Search for the cell housing the specified text and yield its (x, y) center coordinate. 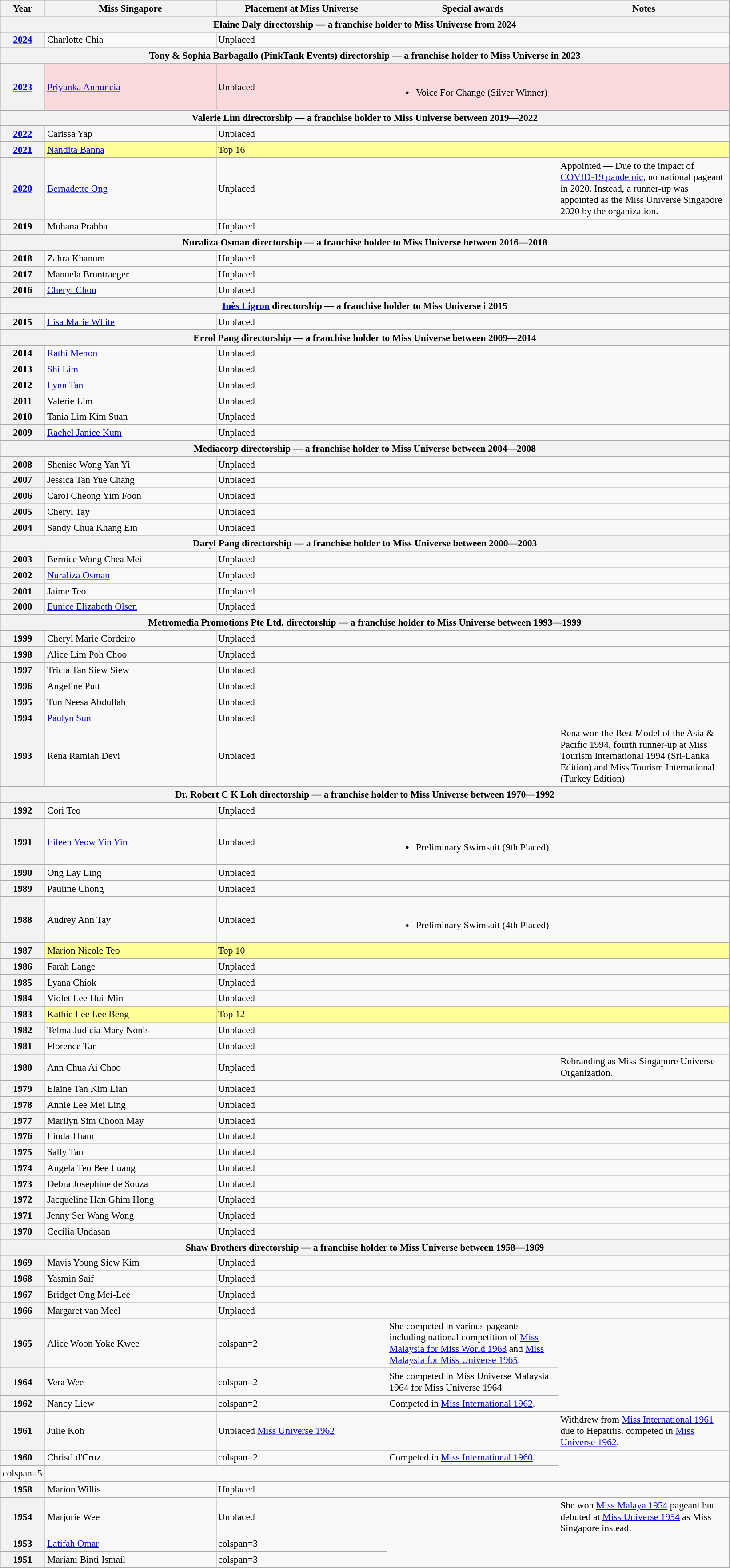
Bridget Ong Mei-Lee (131, 1295)
1999 (23, 639)
Tun Neesa Abdullah (131, 702)
Audrey Ann Tay (131, 920)
Lynn Tan (131, 385)
Zahra Khanum (131, 259)
1990 (23, 873)
Rena Ramiah Devi (131, 756)
Mariani Binti Ismail (131, 1560)
Preliminary Swimsuit (9th Placed) (473, 842)
Angeline Putt (131, 686)
Vera Wee (131, 1382)
2000 (23, 607)
1991 (23, 842)
Shi Lim (131, 369)
2013 (23, 369)
Voice For Change (Silver Winner) (473, 87)
Eunice Elizabeth Olsen (131, 607)
2015 (23, 322)
1975 (23, 1152)
Farah Lange (131, 967)
Julie Koh (131, 1431)
2017 (23, 274)
1995 (23, 702)
Top 10 (301, 951)
Lisa Marie White (131, 322)
1970 (23, 1231)
2001 (23, 591)
Elaine Daly directorship — a franchise holder to Miss Universe from 2024 (365, 24)
Carissa Yap (131, 134)
Special awards (473, 8)
1972 (23, 1200)
Alice Woon Yoke Kwee (131, 1343)
Mohana Prabha (131, 227)
Yasmin Saif (131, 1279)
1976 (23, 1137)
Year (23, 8)
1953 (23, 1544)
Top 16 (301, 150)
Manuela Bruntraeger (131, 274)
1962 (23, 1404)
Withdrew from Miss International 1961 due to Hepatitis. competed in Miss Universe 1962. (643, 1431)
Nuraliza Osman directorship — a franchise holder to Miss Universe between 2016―2018 (365, 243)
1977 (23, 1121)
1961 (23, 1431)
2018 (23, 259)
1958 (23, 1490)
Cecilia Undasan (131, 1231)
Rathi Menon (131, 353)
Pauline Chong (131, 889)
Ann Chua Ai Choo (131, 1068)
1968 (23, 1279)
Jacqueline Han Ghim Hong (131, 1200)
Unplaced Miss Universe 1962 (301, 1431)
Shaw Brothers directorship — a franchise holder to Miss Universe between 1958―1969 (365, 1247)
2014 (23, 353)
Tania Lim Kim Suan (131, 417)
Tony & Sophia Barbagallo (PinkTank Events) directorship — a franchise holder to Miss Universe in 2023 (365, 56)
1992 (23, 811)
Telma Judicia Mary Nonis (131, 1030)
Jessica Tan Yue Chang (131, 480)
2009 (23, 433)
Nancy Liew (131, 1404)
2016 (23, 290)
Marion Willis (131, 1490)
2002 (23, 575)
Cheryl Marie Cordeiro (131, 639)
Paulyn Sun (131, 718)
Alice Lim Poh Choo (131, 654)
2022 (23, 134)
1973 (23, 1184)
1987 (23, 951)
1966 (23, 1311)
1964 (23, 1382)
1985 (23, 983)
Shenise Wong Yan Yi (131, 465)
Jaime Teo (131, 591)
Competed in Miss International 1962. (473, 1404)
Mediacorp directorship — a franchise holder to Miss Universe between 2004―2008 (365, 449)
1982 (23, 1030)
1971 (23, 1216)
Cori Teo (131, 811)
Cheryl Tay (131, 512)
Sally Tan (131, 1152)
1954 (23, 1517)
2011 (23, 401)
2021 (23, 150)
Annie Lee Mei Ling (131, 1105)
Dr. Robert C K Loh directorship — a franchise holder to Miss Universe between 1970―1992 (365, 795)
Metromedia Promotions Pte Ltd. directorship — a franchise holder to Miss Universe between 1993―1999 (365, 623)
colspan=5 (23, 1474)
1981 (23, 1046)
1988 (23, 920)
Margaret van Meel (131, 1311)
Cheryl Chou (131, 290)
Errol Pang directorship — a franchise holder to Miss Universe between 2009―2014 (365, 338)
Daryl Pang directorship — a franchise holder to Miss Universe between 2000―2003 (365, 544)
1960 (23, 1458)
Marilyn Sim Choon May (131, 1121)
Charlotte Chia (131, 40)
Rachel Janice Kum (131, 433)
Marjorie Wee (131, 1517)
Kathie Lee Lee Beng (131, 1015)
Elaine Tan Kim Lian (131, 1089)
2023 (23, 87)
Miss Singapore (131, 8)
Angela Teo Bee Luang (131, 1168)
Preliminary Swimsuit (4th Placed) (473, 920)
1980 (23, 1068)
1969 (23, 1263)
1997 (23, 670)
Priyanka Annuncia (131, 87)
Christl d'Cruz (131, 1458)
1986 (23, 967)
2004 (23, 528)
1974 (23, 1168)
1967 (23, 1295)
Nuraliza Osman (131, 575)
Inès Ligron directorship — a franchise holder to Miss Universe i 2015 (365, 306)
Jenny Ser Wang Wong (131, 1216)
Latifah Omar (131, 1544)
2008 (23, 465)
Violet Lee Hui-Min (131, 999)
Rebranding as Miss Singapore Universe Organization. (643, 1068)
2005 (23, 512)
1979 (23, 1089)
Sandy Chua Khang Ein (131, 528)
Competed in Miss International 1960. (473, 1458)
2006 (23, 496)
2020 (23, 188)
1951 (23, 1560)
2024 (23, 40)
1989 (23, 889)
Bernadette Ong (131, 188)
1996 (23, 686)
1984 (23, 999)
Ong Lay Ling (131, 873)
Bernice Wong Chea Mei (131, 560)
She competed in Miss Universe Malaysia 1964 for Miss Universe 1964. (473, 1382)
2019 (23, 227)
2003 (23, 560)
Nandita Banna (131, 150)
1965 (23, 1343)
Notes (643, 8)
Placement at Miss Universe (301, 8)
1998 (23, 654)
She won Miss Malaya 1954 pageant but debuted at Miss Universe 1954 as Miss Singapore instead. (643, 1517)
1993 (23, 756)
Marion Nicole Teo (131, 951)
1978 (23, 1105)
Debra Josephine de Souza (131, 1184)
Top 12 (301, 1015)
Mavis Young Siew Kim (131, 1263)
Carol Cheong Yim Foon (131, 496)
Valerie Lim (131, 401)
Tricia Tan Siew Siew (131, 670)
Valerie Lim directorship — a franchise holder to Miss Universe between 2019―2022 (365, 118)
2007 (23, 480)
1983 (23, 1015)
2010 (23, 417)
1994 (23, 718)
Eileen Yeow Yin Yin (131, 842)
2012 (23, 385)
Lyana Chiok (131, 983)
Linda Tham (131, 1137)
She competed in various pageants including national competition of Miss Malaysia for Miss World 1963 and Miss Malaysia for Miss Universe 1965. (473, 1343)
Florence Tan (131, 1046)
